Provide the (x, y) coordinate of the cell's center where the given text is located.  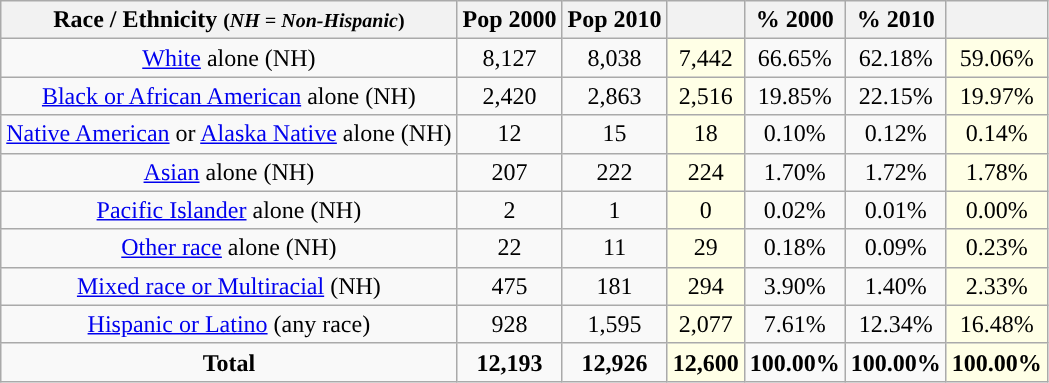
0.18% (794, 248)
0 (706, 210)
22 (510, 248)
1.40% (896, 286)
475 (510, 286)
12,193 (510, 362)
2,077 (706, 324)
8,038 (614, 58)
0.01% (896, 210)
Mixed race or Multiracial (NH) (229, 286)
29 (706, 248)
0.09% (896, 248)
1.78% (996, 172)
222 (614, 172)
12,600 (706, 362)
8,127 (510, 58)
18 (706, 134)
207 (510, 172)
Pop 2000 (510, 20)
Pop 2010 (614, 20)
12 (510, 134)
Pacific Islander alone (NH) (229, 210)
Native American or Alaska Native alone (NH) (229, 134)
66.65% (794, 58)
2.33% (996, 286)
0.23% (996, 248)
62.18% (896, 58)
12.34% (896, 324)
Hispanic or Latino (any race) (229, 324)
59.06% (996, 58)
0.00% (996, 210)
1.72% (896, 172)
22.15% (896, 96)
Total (229, 362)
2,863 (614, 96)
0.02% (794, 210)
12,926 (614, 362)
White alone (NH) (229, 58)
1.70% (794, 172)
294 (706, 286)
0.12% (896, 134)
Asian alone (NH) (229, 172)
2,420 (510, 96)
Race / Ethnicity (NH = Non-Hispanic) (229, 20)
2 (510, 210)
% 2010 (896, 20)
2,516 (706, 96)
Black or African American alone (NH) (229, 96)
224 (706, 172)
3.90% (794, 286)
0.10% (794, 134)
Other race alone (NH) (229, 248)
1 (614, 210)
16.48% (996, 324)
15 (614, 134)
7,442 (706, 58)
0.14% (996, 134)
19.97% (996, 96)
% 2000 (794, 20)
7.61% (794, 324)
19.85% (794, 96)
11 (614, 248)
181 (614, 286)
928 (510, 324)
1,595 (614, 324)
